Find where the given text appears and provide that cell's center as (X, Y) coordinate. 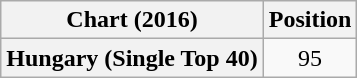
Hungary (Single Top 40) (132, 58)
Position (310, 20)
95 (310, 58)
Chart (2016) (132, 20)
